Extract the (x, y) coordinate from the center of the cell holding the provided text.  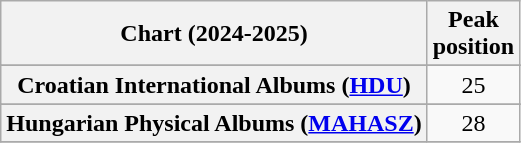
25 (473, 85)
Chart (2024-2025) (214, 34)
Croatian International Albums (HDU) (214, 85)
Peakposition (473, 34)
28 (473, 123)
Hungarian Physical Albums (MAHASZ) (214, 123)
